Extract the [X, Y] coordinate from the center of the cell holding the provided text.  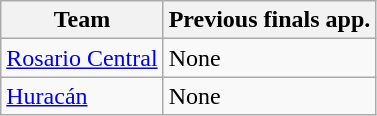
Huracán [82, 96]
Rosario Central [82, 58]
Team [82, 20]
Previous finals app. [270, 20]
